Output the [X, Y] coordinate of the center of the cell containing the given text.  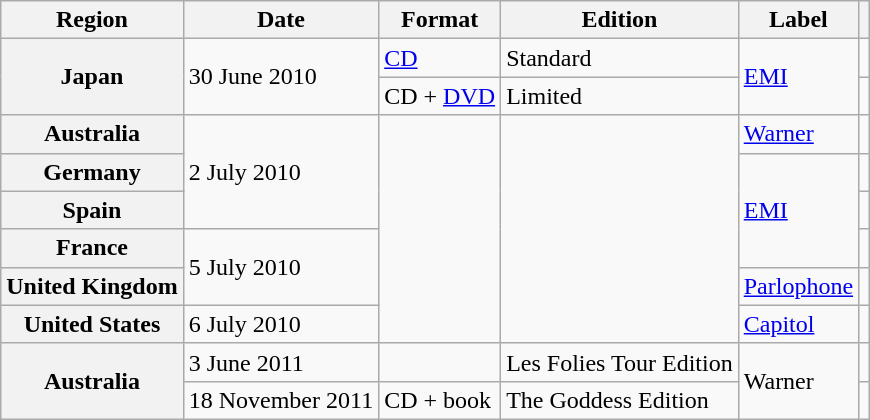
France [92, 248]
18 November 2011 [280, 400]
Format [440, 20]
Limited [620, 96]
Region [92, 20]
Capitol [798, 324]
Edition [620, 20]
30 June 2010 [280, 77]
5 July 2010 [280, 267]
Parlophone [798, 286]
Germany [92, 172]
The Goddess Edition [620, 400]
CD + DVD [440, 96]
2 July 2010 [280, 172]
United States [92, 324]
Date [280, 20]
Les Folies Tour Edition [620, 362]
3 June 2011 [280, 362]
Label [798, 20]
Spain [92, 210]
Japan [92, 77]
United Kingdom [92, 286]
Standard [620, 58]
CD [440, 58]
6 July 2010 [280, 324]
CD + book [440, 400]
